From the cell containing the given text, extract its center point as [X, Y] coordinate. 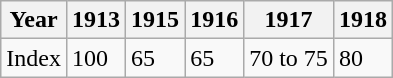
80 [362, 58]
100 [96, 58]
1915 [156, 20]
1913 [96, 20]
Index [34, 58]
Year [34, 20]
1918 [362, 20]
70 to 75 [289, 58]
1917 [289, 20]
1916 [214, 20]
